For the text-containing cell, return its midpoint in [X, Y] coordinate format. 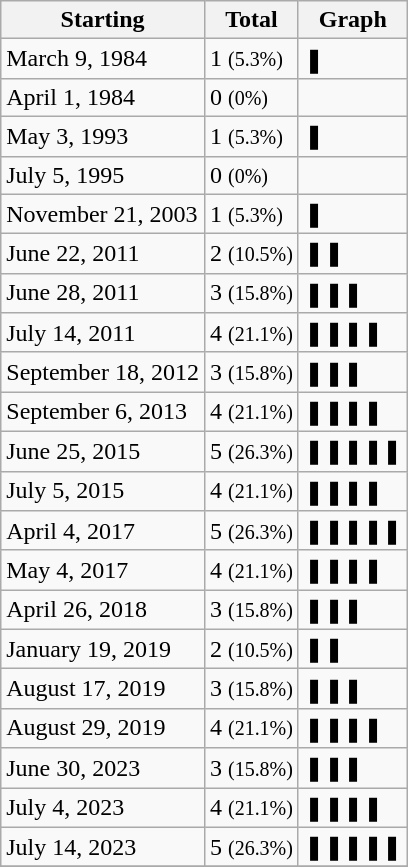
April 4, 2017 [103, 531]
Graph [352, 20]
June 25, 2015 [103, 451]
May 3, 1993 [103, 136]
July 5, 1995 [103, 175]
September 6, 2013 [103, 412]
Total [251, 20]
July 5, 2015 [103, 491]
June 30, 2023 [103, 768]
July 14, 2011 [103, 333]
August 29, 2019 [103, 728]
August 17, 2019 [103, 689]
November 21, 2003 [103, 214]
July 14, 2023 [103, 847]
April 1, 1984 [103, 97]
June 22, 2011 [103, 254]
April 26, 2018 [103, 610]
July 4, 2023 [103, 808]
March 9, 1984 [103, 59]
Starting [103, 20]
January 19, 2019 [103, 649]
June 28, 2011 [103, 293]
May 4, 2017 [103, 570]
September 18, 2012 [103, 372]
